Find where the given text appears and provide that cell's center as (x, y) coordinate. 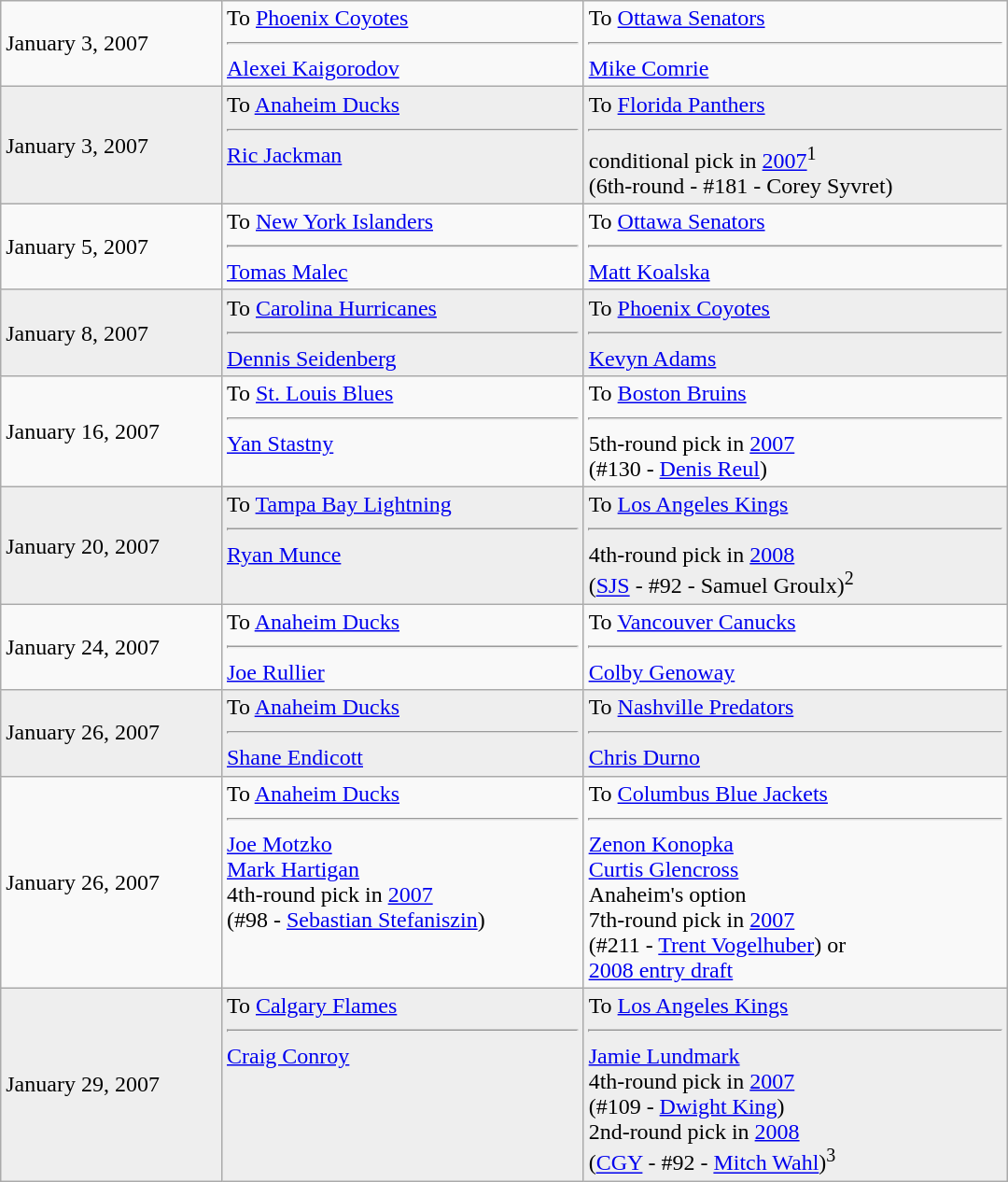
To Los Angeles Kings4th-round pick in 2008(SJS - #92 - Samuel Groulx)2 (795, 546)
To Anaheim DucksJoe Rullier (402, 647)
To Los Angeles KingsJamie Lundmark4th-round pick in 2007(#109 - Dwight King)2nd-round pick in 2008(CGY - #92 - Mitch Wahl)3 (795, 1085)
To Phoenix CoyotesAlexei Kaigorodov (402, 44)
January 5, 2007 (112, 246)
January 16, 2007 (112, 431)
To Ottawa SenatorsMike Comrie (795, 44)
January 20, 2007 (112, 546)
January 8, 2007 (112, 332)
To New York IslandersTomas Malec (402, 246)
To Calgary FlamesCraig Conroy (402, 1085)
To Nashville PredatorsChris Durno (795, 733)
To Anaheim DucksRic Jackman (402, 146)
To Anaheim DucksShane Endicott (402, 733)
To Ottawa SenatorsMatt Koalska (795, 246)
January 29, 2007 (112, 1085)
To Vancouver CanucksColby Genoway (795, 647)
To Tampa Bay LightningRyan Munce (402, 546)
To Anaheim DucksJoe MotzkoMark Hartigan4th-round pick in 2007(#98 - Sebastian Stefaniszin) (402, 881)
To Florida Panthersconditional pick in 20071(6th-round - #181 - Corey Syvret) (795, 146)
To Columbus Blue JacketsZenon KonopkaCurtis GlencrossAnaheim's option7th-round pick in 2007(#211 - Trent Vogelhuber) or2008 entry draft (795, 881)
To Carolina HurricanesDennis Seidenberg (402, 332)
To Phoenix CoyotesKevyn Adams (795, 332)
To St. Louis BluesYan Stastny (402, 431)
To Boston Bruins5th-round pick in 2007(#130 - Denis Reul) (795, 431)
January 24, 2007 (112, 647)
